Return the [X, Y] coordinate for the center point of the cell that contains the specified text.  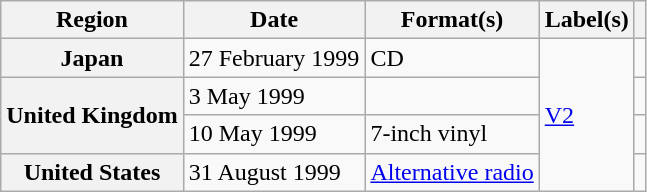
Region [92, 20]
Label(s) [586, 20]
27 February 1999 [274, 58]
United States [92, 172]
31 August 1999 [274, 172]
Format(s) [452, 20]
United Kingdom [92, 115]
Alternative radio [452, 172]
Date [274, 20]
Japan [92, 58]
3 May 1999 [274, 96]
CD [452, 58]
10 May 1999 [274, 134]
7-inch vinyl [452, 134]
V2 [586, 115]
